Detect which cell encompasses the target text, then output its [X, Y] center coordinate. 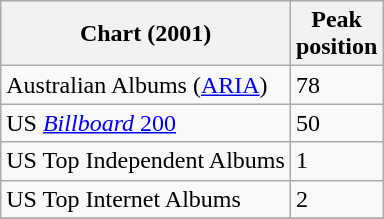
US Top Internet Albums [146, 199]
Chart (2001) [146, 34]
1 [336, 161]
50 [336, 123]
Australian Albums (ARIA) [146, 85]
US Billboard 200 [146, 123]
2 [336, 199]
US Top Independent Albums [146, 161]
78 [336, 85]
Peakposition [336, 34]
